Output the (x, y) coordinate of the center of the cell containing the given text.  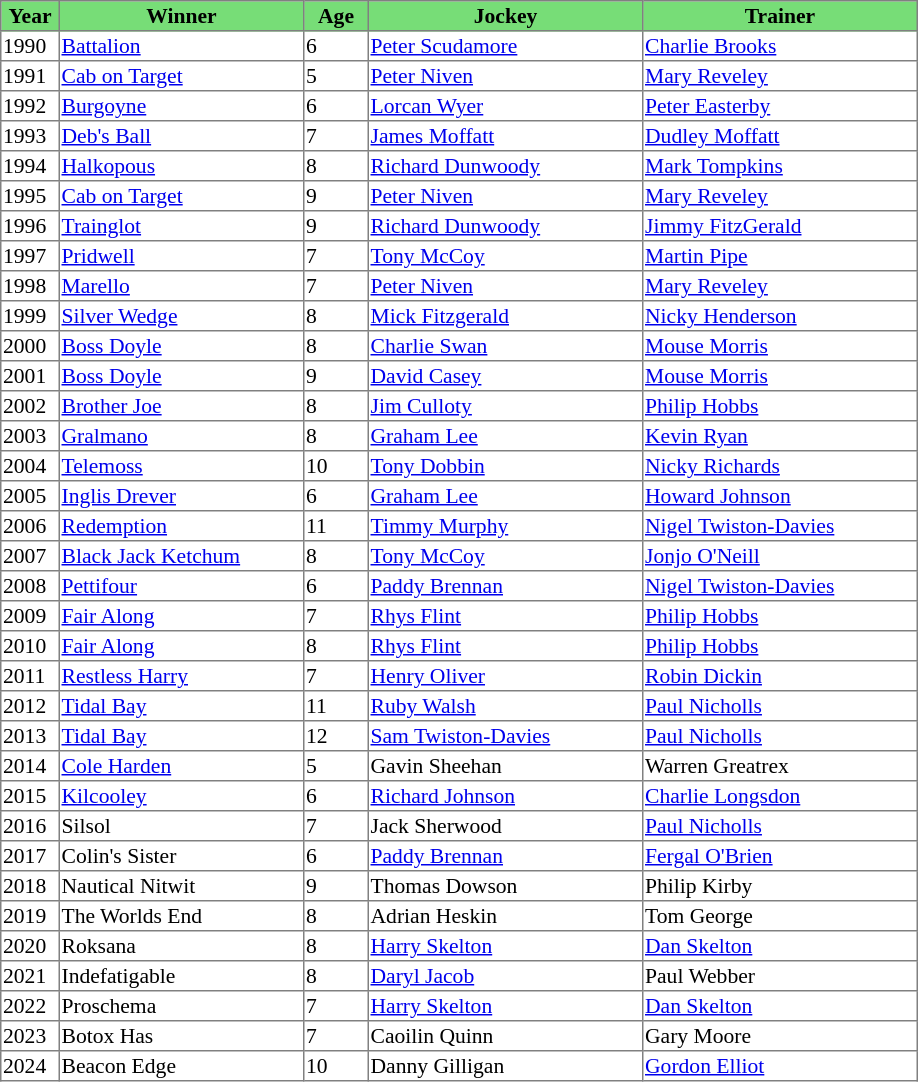
Inglis Drever (181, 496)
1997 (30, 256)
Roksana (181, 946)
Brother Joe (181, 406)
Beacon Edge (181, 1066)
The Worlds End (181, 916)
Gavin Sheehan (505, 766)
2011 (30, 676)
1995 (30, 196)
2019 (30, 916)
Tom George (780, 916)
Mick Fitzgerald (505, 316)
Telemoss (181, 466)
1998 (30, 286)
David Casey (505, 376)
Richard Johnson (505, 796)
Caoilin Quinn (505, 1036)
2018 (30, 886)
Gary Moore (780, 1036)
Thomas Dowson (505, 886)
Trainglot (181, 226)
Nicky Henderson (780, 316)
2002 (30, 406)
Burgoyne (181, 106)
1992 (30, 106)
1996 (30, 226)
Pettifour (181, 586)
Jack Sherwood (505, 826)
Paul Webber (780, 976)
Cole Harden (181, 766)
Black Jack Ketchum (181, 556)
Winner (181, 16)
2020 (30, 946)
2003 (30, 436)
2015 (30, 796)
Gordon Elliot (780, 1066)
Pridwell (181, 256)
Kevin Ryan (780, 436)
Jockey (505, 16)
Henry Oliver (505, 676)
2022 (30, 1006)
2016 (30, 826)
2021 (30, 976)
Kilcooley (181, 796)
Redemption (181, 526)
Fergal O'Brien (780, 856)
Lorcan Wyer (505, 106)
James Moffatt (505, 136)
Sam Twiston-Davies (505, 736)
Howard Johnson (780, 496)
Trainer (780, 16)
Daryl Jacob (505, 976)
2013 (30, 736)
2007 (30, 556)
Halkopous (181, 166)
Danny Gilligan (505, 1066)
Indefatigable (181, 976)
Deb's Ball (181, 136)
2010 (30, 646)
Mark Tompkins (780, 166)
Warren Greatrex (780, 766)
1994 (30, 166)
1993 (30, 136)
Charlie Brooks (780, 46)
Charlie Longsdon (780, 796)
Silsol (181, 826)
Tony Dobbin (505, 466)
Proschema (181, 1006)
2009 (30, 616)
2000 (30, 346)
Nicky Richards (780, 466)
Dudley Moffatt (780, 136)
12 (336, 736)
Philip Kirby (780, 886)
1991 (30, 76)
1999 (30, 316)
Peter Scudamore (505, 46)
Colin's Sister (181, 856)
2001 (30, 376)
Year (30, 16)
2008 (30, 586)
2006 (30, 526)
Timmy Murphy (505, 526)
2017 (30, 856)
2014 (30, 766)
2012 (30, 706)
2024 (30, 1066)
Charlie Swan (505, 346)
Martin Pipe (780, 256)
Peter Easterby (780, 106)
Jimmy FitzGerald (780, 226)
Jonjo O'Neill (780, 556)
1990 (30, 46)
Restless Harry (181, 676)
Ruby Walsh (505, 706)
Marello (181, 286)
Battalion (181, 46)
Adrian Heskin (505, 916)
Nautical Nitwit (181, 886)
Jim Culloty (505, 406)
2004 (30, 466)
Gralmano (181, 436)
2005 (30, 496)
Age (336, 16)
Silver Wedge (181, 316)
2023 (30, 1036)
Robin Dickin (780, 676)
Botox Has (181, 1036)
